Pinpoint the cell where the given text exists, returning its (X, Y) midpoint coordinate. 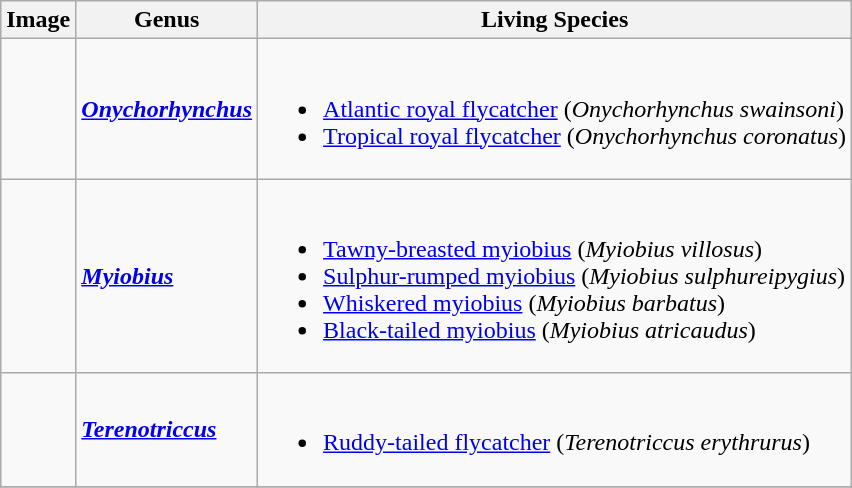
Myiobius (167, 276)
Image (38, 20)
Terenotriccus (167, 430)
Onychorhynchus (167, 109)
Genus (167, 20)
Living Species (555, 20)
Ruddy-tailed flycatcher (Terenotriccus erythrurus) (555, 430)
Atlantic royal flycatcher (Onychorhynchus swainsoni)Tropical royal flycatcher (Onychorhynchus coronatus) (555, 109)
